Capture the cell that displays the provided text and extract its (x, y) central coordinate. 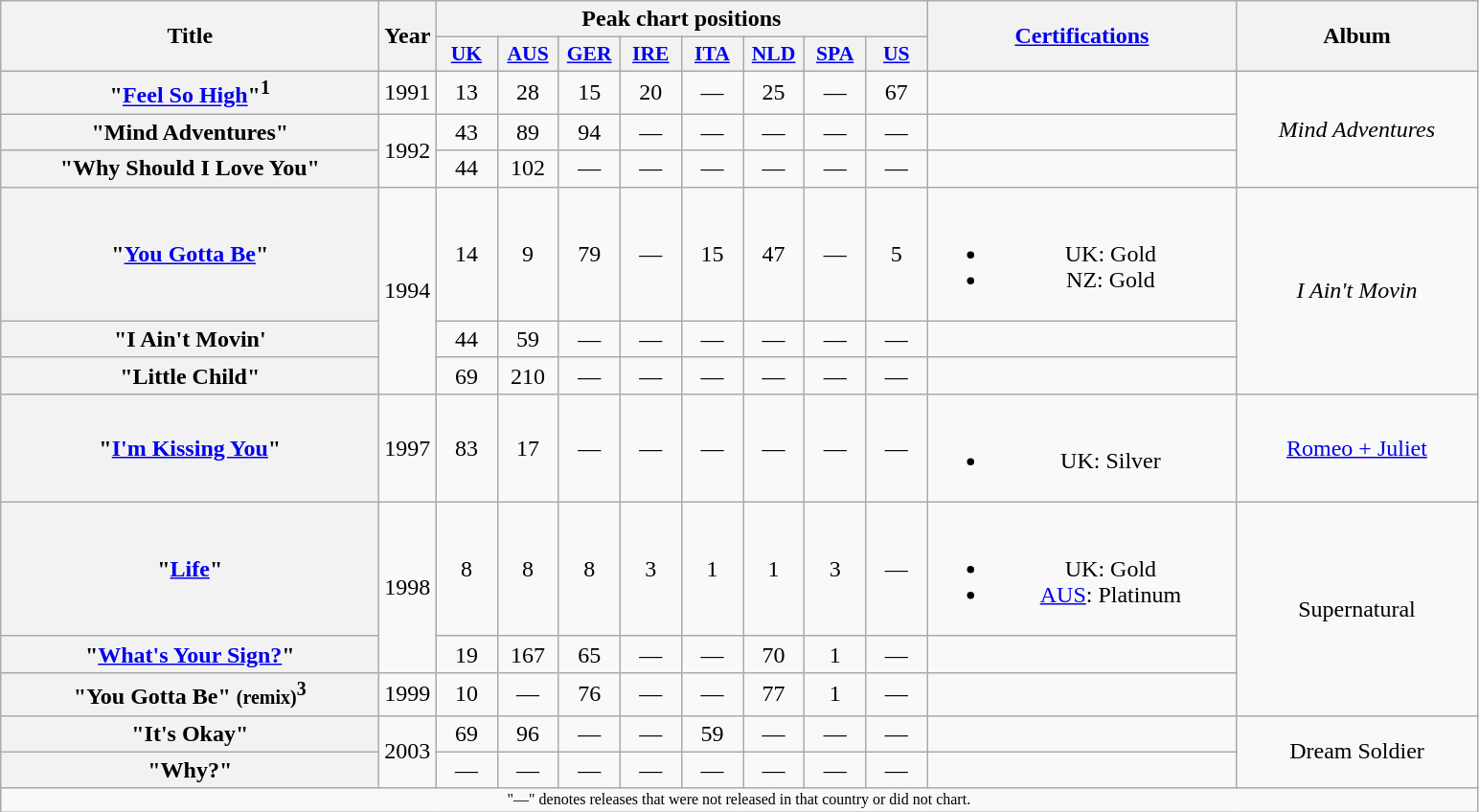
65 (589, 654)
47 (774, 254)
14 (466, 254)
70 (774, 654)
NLD (774, 55)
US (897, 55)
"Why?" (190, 770)
9 (528, 254)
20 (650, 92)
Supernatural (1356, 609)
102 (528, 169)
77 (774, 693)
"I Ain't Movin' (190, 339)
1997 (408, 448)
"You Gotta Be" (190, 254)
Peak chart positions (682, 19)
"Life" (190, 569)
I Ain't Movin (1356, 290)
10 (466, 693)
25 (774, 92)
2003 (408, 752)
IRE (650, 55)
"I'm Kissing You" (190, 448)
"You Gotta Be" (remix)3 (190, 693)
UK (466, 55)
1998 (408, 587)
Certifications (1082, 36)
Album (1356, 36)
Dream Soldier (1356, 752)
1994 (408, 290)
89 (528, 132)
28 (528, 92)
96 (528, 733)
GER (589, 55)
Title (190, 36)
167 (528, 654)
SPA (835, 55)
"Little Child" (190, 375)
17 (528, 448)
13 (466, 92)
"—" denotes releases that were not released in that country or did not chart. (739, 800)
83 (466, 448)
UK: GoldAUS: Platinum (1082, 569)
"What's Your Sign?" (190, 654)
Romeo + Juliet (1356, 448)
"It's Okay" (190, 733)
Mind Adventures (1356, 128)
"Mind Adventures" (190, 132)
79 (589, 254)
1999 (408, 693)
1992 (408, 150)
210 (528, 375)
Year (408, 36)
94 (589, 132)
43 (466, 132)
1991 (408, 92)
ITA (712, 55)
"Feel So High"1 (190, 92)
"Why Should I Love You" (190, 169)
5 (897, 254)
UK: Silver (1082, 448)
UK: GoldNZ: Gold (1082, 254)
76 (589, 693)
19 (466, 654)
AUS (528, 55)
67 (897, 92)
